Identify which cell holds the provided text, then report its (X, Y) central coordinate. 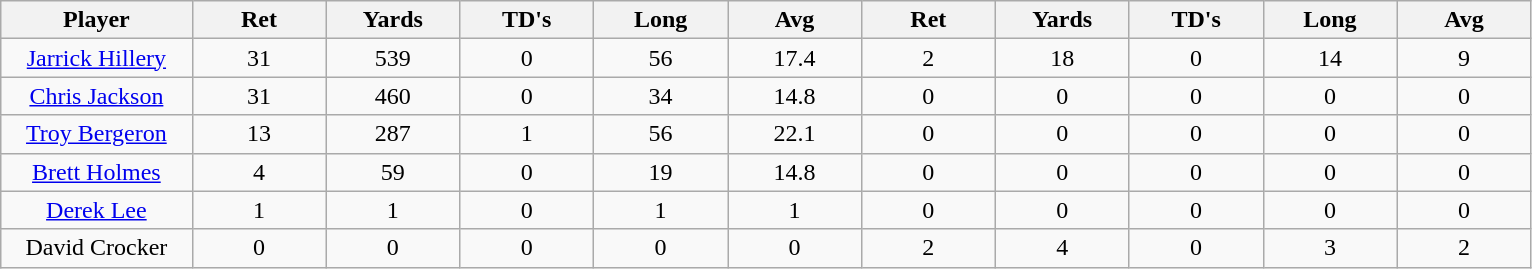
Jarrick Hillery (96, 58)
David Crocker (96, 248)
34 (661, 96)
14 (1330, 58)
539 (393, 58)
Brett Holmes (96, 172)
Troy Bergeron (96, 134)
18 (1062, 58)
Chris Jackson (96, 96)
460 (393, 96)
19 (661, 172)
3 (1330, 248)
13 (259, 134)
59 (393, 172)
17.4 (795, 58)
Derek Lee (96, 210)
9 (1464, 58)
22.1 (795, 134)
Player (96, 20)
287 (393, 134)
